Search for the cell housing the specified text and yield its [X, Y] center coordinate. 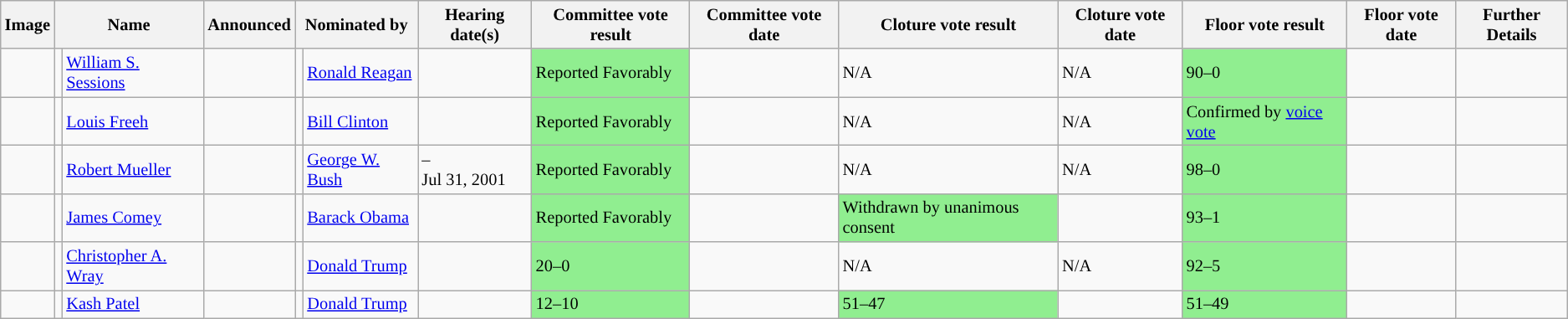
Confirmed by voice vote [1264, 121]
51–49 [1264, 304]
Committee vote date [764, 24]
Name [129, 24]
Cloture vote date [1120, 24]
Kash Patel [132, 304]
93–1 [1264, 218]
Withdrawn by unanimous consent [948, 218]
Floor vote result [1264, 24]
Cloture vote result [948, 24]
90–0 [1264, 73]
12–10 [610, 304]
Floor vote date [1402, 24]
–Jul 31, 2001 [475, 169]
Christopher A. Wray [132, 266]
98–0 [1264, 169]
20–0 [610, 266]
Hearing date(s) [475, 24]
George W. Bush [360, 169]
Louis Freeh [132, 121]
92–5 [1264, 266]
William S. Sessions [132, 73]
Bill Clinton [360, 121]
Committee vote result [610, 24]
Barack Obama [360, 218]
Nominated by [356, 24]
Announced [249, 24]
Further Details [1512, 24]
51–47 [948, 304]
James Comey [132, 218]
Ronald Reagan [360, 73]
Robert Mueller [132, 169]
Image [28, 24]
